Locate the cell with the specified text and output its (X, Y) center coordinate. 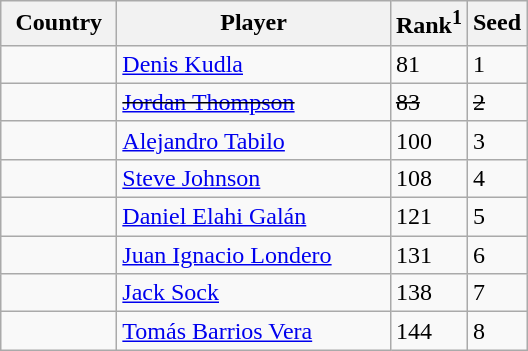
138 (428, 293)
81 (428, 64)
5 (496, 217)
7 (496, 293)
Steve Johnson (254, 178)
Rank1 (428, 24)
Denis Kudla (254, 64)
4 (496, 178)
Jack Sock (254, 293)
2 (496, 102)
8 (496, 331)
Daniel Elahi Galán (254, 217)
Country (59, 24)
6 (496, 255)
Alejandro Tabilo (254, 140)
83 (428, 102)
1 (496, 64)
Juan Ignacio Londero (254, 255)
Seed (496, 24)
Jordan Thompson (254, 102)
100 (428, 140)
Player (254, 24)
121 (428, 217)
Tomás Barrios Vera (254, 331)
3 (496, 140)
108 (428, 178)
131 (428, 255)
144 (428, 331)
